Return [x, y] of the center of cell containing provided text 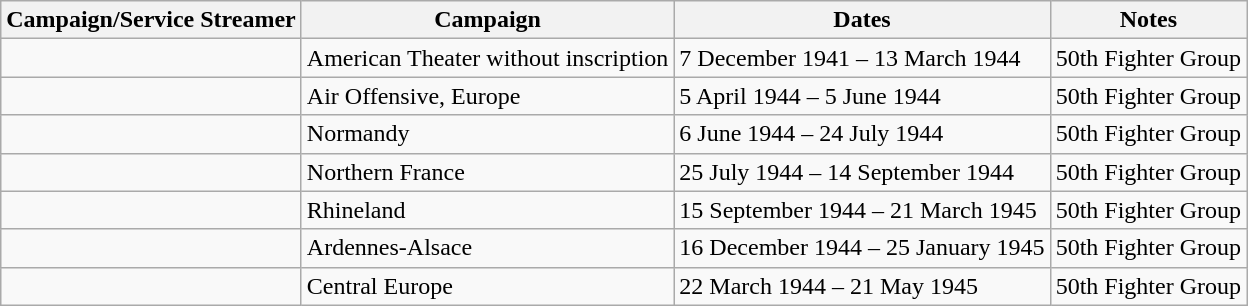
Northern France [488, 172]
American Theater without inscription [488, 58]
Notes [1148, 20]
Ardennes-Alsace [488, 248]
Air Offensive, Europe [488, 96]
16 December 1944 – 25 January 1945 [862, 248]
Campaign [488, 20]
Rhineland [488, 210]
15 September 1944 – 21 March 1945 [862, 210]
Central Europe [488, 286]
22 March 1944 – 21 May 1945 [862, 286]
Campaign/Service Streamer [152, 20]
25 July 1944 – 14 September 1944 [862, 172]
Normandy [488, 134]
7 December 1941 – 13 March 1944 [862, 58]
6 June 1944 – 24 July 1944 [862, 134]
5 April 1944 – 5 June 1944 [862, 96]
Dates [862, 20]
